Find where the given text appears and provide that cell's center as [x, y] coordinate. 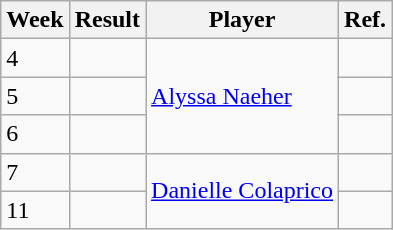
Ref. [366, 20]
Week [35, 20]
11 [35, 210]
Player [242, 20]
6 [35, 134]
4 [35, 58]
Danielle Colaprico [242, 191]
7 [35, 172]
Result [107, 20]
5 [35, 96]
Alyssa Naeher [242, 96]
